Provide the (X, Y) coordinate of the cell's center where the given text is located.  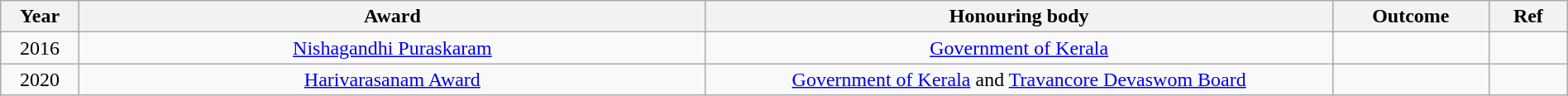
Year (40, 17)
Government of Kerala (1019, 48)
2020 (40, 79)
Nishagandhi Puraskaram (392, 48)
Ref (1528, 17)
Award (392, 17)
Honouring body (1019, 17)
Outcome (1411, 17)
Government of Kerala and Travancore Devaswom Board (1019, 79)
Harivarasanam Award (392, 79)
2016 (40, 48)
